Return the [x, y] coordinate for the center point of the cell that contains the specified text.  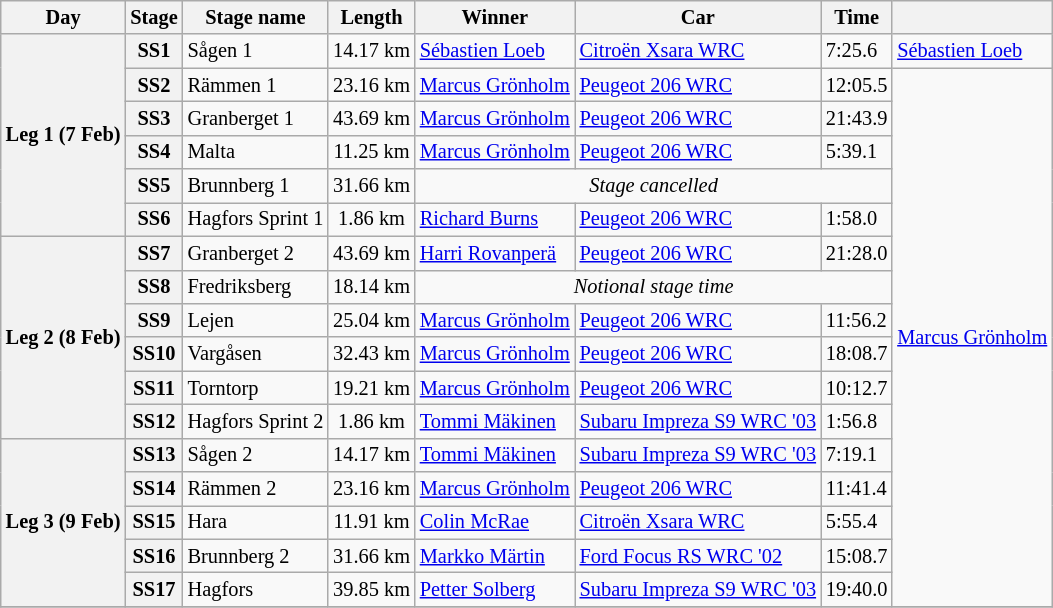
SS10 [154, 354]
1:58.0 [856, 219]
Day [64, 17]
Hagfors [256, 589]
SS2 [154, 85]
SS14 [154, 489]
Hagfors Sprint 1 [256, 219]
39.85 km [372, 589]
Notional stage time [654, 287]
Leg 1 (7 Feb) [64, 135]
5:55.4 [856, 522]
SS17 [154, 589]
SS6 [154, 219]
SS3 [154, 118]
Granberget 1 [256, 118]
Leg 2 (8 Feb) [64, 337]
Car [698, 17]
Harri Rovanperä [495, 253]
7:19.1 [856, 455]
Granberget 2 [256, 253]
Brunnberg 2 [256, 556]
SS11 [154, 388]
11.91 km [372, 522]
Colin McRae [495, 522]
10:12.7 [856, 388]
Hagfors Sprint 2 [256, 421]
Ford Focus RS WRC '02 [698, 556]
Length [372, 17]
Markko Märtin [495, 556]
19:40.0 [856, 589]
Rämmen 1 [256, 85]
21:43.9 [856, 118]
SS16 [154, 556]
SS12 [154, 421]
Sågen 2 [256, 455]
SS5 [154, 186]
11:41.4 [856, 489]
Rämmen 2 [256, 489]
19.21 km [372, 388]
11:56.2 [856, 320]
Stage name [256, 17]
15:08.7 [856, 556]
Sågen 1 [256, 51]
1:56.8 [856, 421]
Torntorp [256, 388]
18.14 km [372, 287]
Stage cancelled [654, 186]
21:28.0 [856, 253]
12:05.5 [856, 85]
Time [856, 17]
11.25 km [372, 152]
5:39.1 [856, 152]
32.43 km [372, 354]
Malta [256, 152]
25.04 km [372, 320]
SS15 [154, 522]
SS8 [154, 287]
Fredriksberg [256, 287]
Brunnberg 1 [256, 186]
SS1 [154, 51]
Leg 3 (9 Feb) [64, 522]
Winner [495, 17]
Stage [154, 17]
18:08.7 [856, 354]
SS9 [154, 320]
Richard Burns [495, 219]
Lejen [256, 320]
Vargåsen [256, 354]
Hara [256, 522]
7:25.6 [856, 51]
SS7 [154, 253]
Petter Solberg [495, 589]
SS13 [154, 455]
SS4 [154, 152]
